For the text-containing cell, return its midpoint in [X, Y] coordinate format. 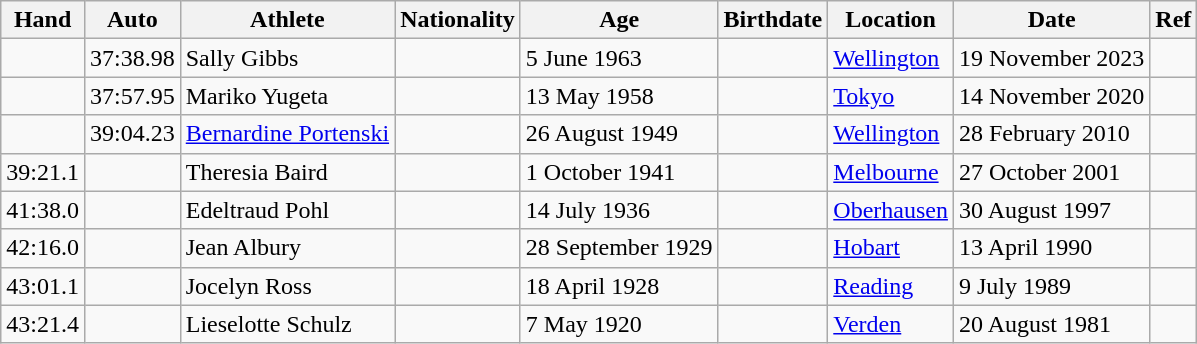
Nationality [458, 20]
Reading [891, 286]
Edeltraud Pohl [287, 210]
Auto [132, 20]
Lieselotte Schulz [287, 324]
Jocelyn Ross [287, 286]
Athlete [287, 20]
41:38.0 [43, 210]
Ref [1174, 20]
Sally Gibbs [287, 58]
Birthdate [773, 20]
Jean Albury [287, 248]
37:38.98 [132, 58]
Oberhausen [891, 210]
28 September 1929 [619, 248]
Date [1051, 20]
14 November 2020 [1051, 96]
Verden [891, 324]
13 April 1990 [1051, 248]
Age [619, 20]
1 October 1941 [619, 172]
27 October 2001 [1051, 172]
Location [891, 20]
43:21.4 [43, 324]
30 August 1997 [1051, 210]
18 April 1928 [619, 286]
20 August 1981 [1051, 324]
14 July 1936 [619, 210]
42:16.0 [43, 248]
Bernardine Portenski [287, 134]
37:57.95 [132, 96]
Tokyo [891, 96]
5 June 1963 [619, 58]
19 November 2023 [1051, 58]
39:21.1 [43, 172]
Theresia Baird [287, 172]
Melbourne [891, 172]
28 February 2010 [1051, 134]
7 May 1920 [619, 324]
Mariko Yugeta [287, 96]
39:04.23 [132, 134]
9 July 1989 [1051, 286]
13 May 1958 [619, 96]
43:01.1 [43, 286]
Hand [43, 20]
26 August 1949 [619, 134]
Hobart [891, 248]
